Scan for the cell matching the given text and deliver its (x, y) coordinate at center. 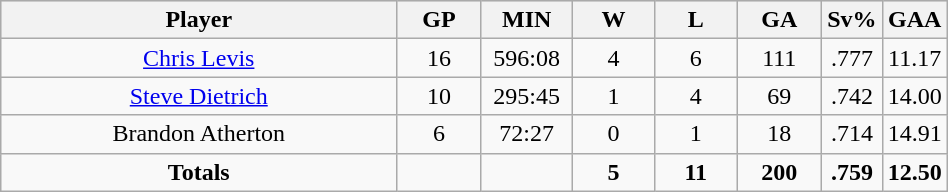
W (613, 20)
.714 (852, 134)
.742 (852, 96)
111 (780, 58)
L (696, 20)
Chris Levis (199, 58)
GP (439, 20)
0 (613, 134)
GA (780, 20)
18 (780, 134)
Sv% (852, 20)
14.00 (914, 96)
14.91 (914, 134)
69 (780, 96)
GAA (914, 20)
72:27 (526, 134)
Player (199, 20)
12.50 (914, 172)
10 (439, 96)
596:08 (526, 58)
Brandon Atherton (199, 134)
Steve Dietrich (199, 96)
16 (439, 58)
200 (780, 172)
.759 (852, 172)
11.17 (914, 58)
MIN (526, 20)
11 (696, 172)
5 (613, 172)
295:45 (526, 96)
.777 (852, 58)
Totals (199, 172)
